For the text-containing cell, return its midpoint in [x, y] coordinate format. 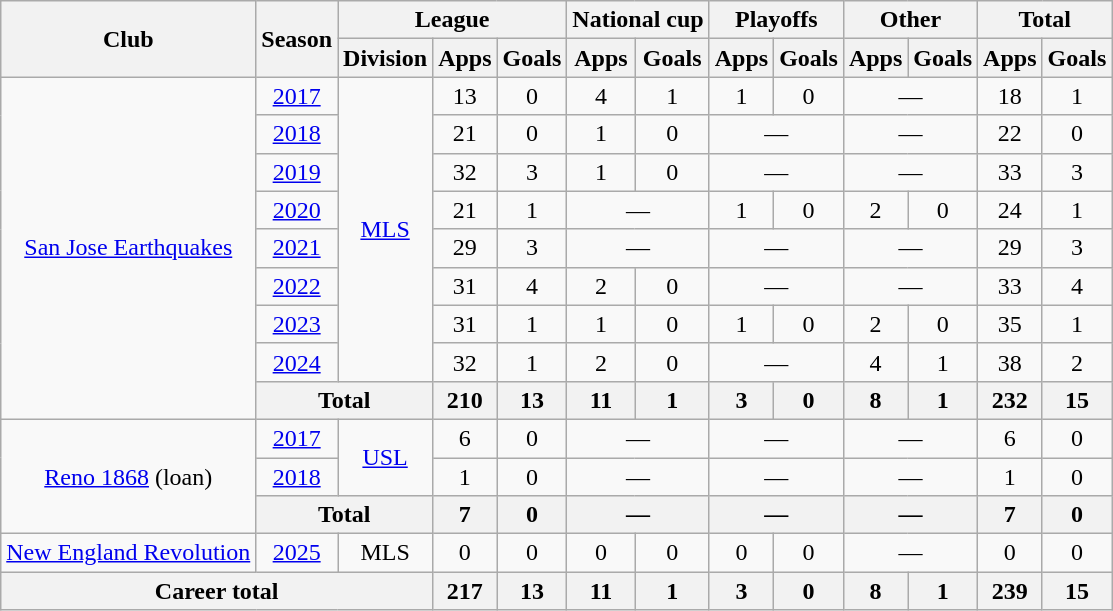
217 [465, 591]
2020 [297, 210]
22 [1010, 134]
38 [1010, 362]
2019 [297, 172]
210 [465, 400]
USL [386, 457]
239 [1010, 591]
232 [1010, 400]
24 [1010, 210]
2021 [297, 248]
Other [910, 20]
2024 [297, 362]
New England Revolution [128, 553]
Career total [217, 591]
National cup [638, 20]
Division [386, 58]
San Jose Earthquakes [128, 248]
2023 [297, 324]
35 [1010, 324]
Season [297, 39]
Reno 1868 (loan) [128, 476]
Playoffs [776, 20]
2022 [297, 286]
League [452, 20]
18 [1010, 96]
2025 [297, 553]
Club [128, 39]
